Detect which cell encompasses the target text, then output its (x, y) center coordinate. 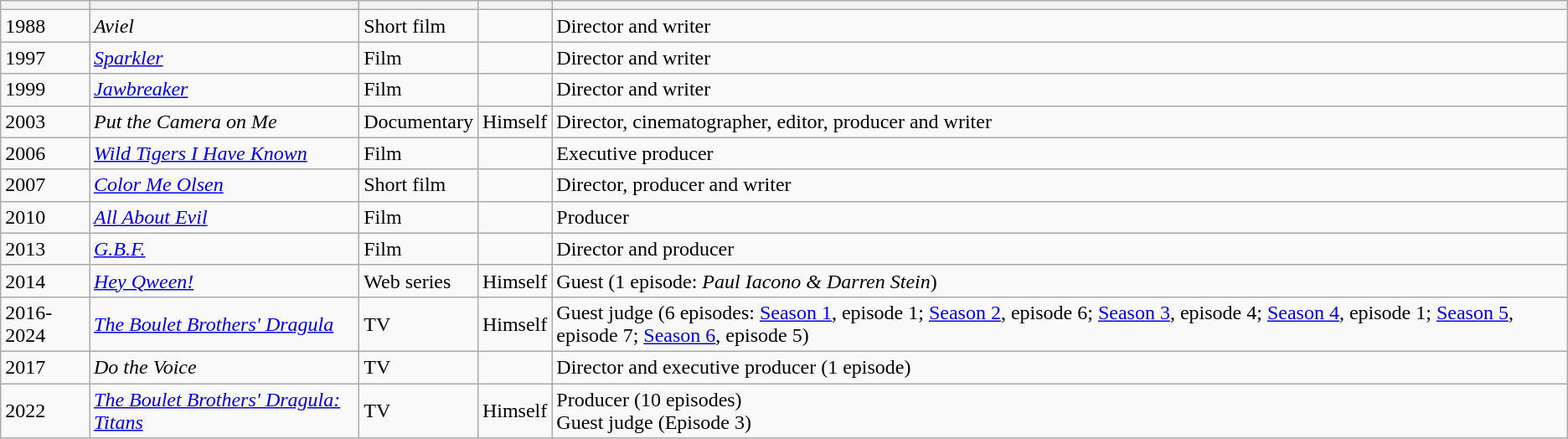
Executive producer (1060, 153)
Sparkler (224, 58)
Director, cinematographer, editor, producer and writer (1060, 121)
Do the Voice (224, 367)
2017 (45, 367)
Color Me Olsen (224, 185)
Aviel (224, 26)
2022 (45, 411)
1999 (45, 90)
Director and producer (1060, 249)
2014 (45, 281)
2016-2024 (45, 323)
Hey Qween! (224, 281)
All About Evil (224, 217)
1988 (45, 26)
Jawbreaker (224, 90)
Put the Camera on Me (224, 121)
Producer (1060, 217)
2010 (45, 217)
2007 (45, 185)
G.B.F. (224, 249)
The Boulet Brothers' Dragula (224, 323)
Web series (419, 281)
The Boulet Brothers' Dragula: Titans (224, 411)
Documentary (419, 121)
1997 (45, 58)
Wild Tigers I Have Known (224, 153)
Producer (10 episodes)Guest judge (Episode 3) (1060, 411)
Director and executive producer (1 episode) (1060, 367)
2003 (45, 121)
2013 (45, 249)
Guest (1 episode: Paul Iacono & Darren Stein) (1060, 281)
Director, producer and writer (1060, 185)
2006 (45, 153)
